Identify which cell holds the provided text, then report its (x, y) central coordinate. 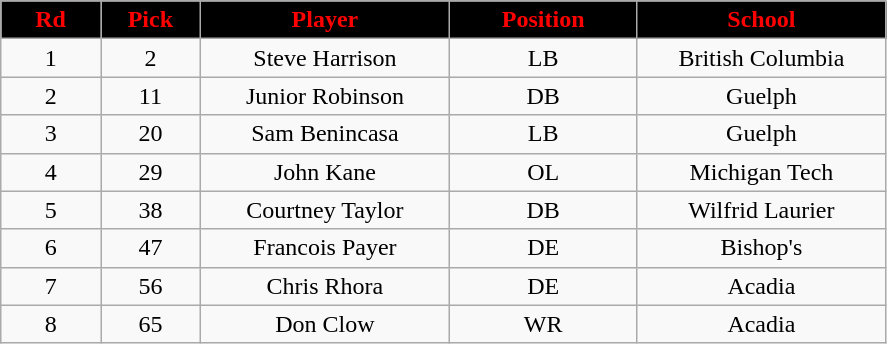
OL (544, 172)
3 (51, 134)
6 (51, 248)
20 (150, 134)
29 (150, 172)
Bishop's (762, 248)
8 (51, 324)
Courtney Taylor (324, 210)
Francois Payer (324, 248)
Position (544, 20)
4 (51, 172)
11 (150, 96)
John Kane (324, 172)
5 (51, 210)
Pick (150, 20)
Michigan Tech (762, 172)
Wilfrid Laurier (762, 210)
British Columbia (762, 58)
School (762, 20)
38 (150, 210)
56 (150, 286)
Don Clow (324, 324)
Sam Benincasa (324, 134)
Junior Robinson (324, 96)
1 (51, 58)
7 (51, 286)
WR (544, 324)
Player (324, 20)
Rd (51, 20)
Chris Rhora (324, 286)
Steve Harrison (324, 58)
47 (150, 248)
65 (150, 324)
